Output the [X, Y] coordinate of the center of the cell containing the given text.  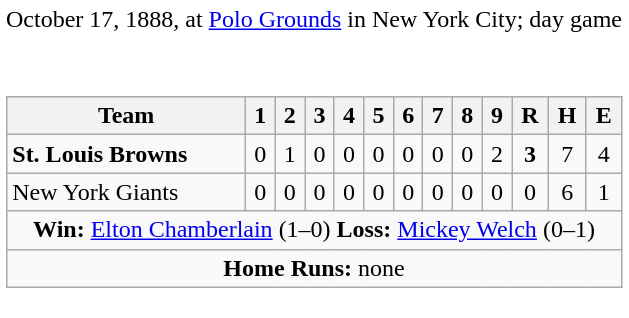
H [567, 116]
8 [468, 116]
October 17, 1888, at Polo Grounds in New York City; day game [314, 20]
New York Giants [126, 192]
9 [497, 116]
E [604, 116]
St. Louis Browns [126, 154]
Win: Elton Chamberlain (1–0) Loss: Mickey Welch (0–1) [314, 230]
5 [379, 116]
Team [126, 116]
Home Runs: none [314, 268]
R [530, 116]
